For the text-containing cell, return its midpoint in (x, y) coordinate format. 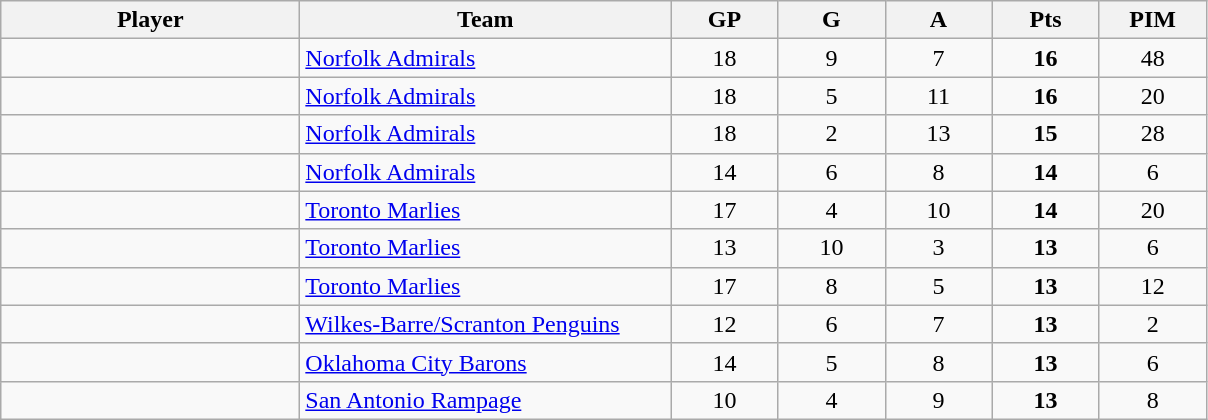
28 (1152, 134)
PIM (1152, 20)
3 (938, 248)
48 (1152, 58)
11 (938, 96)
Wilkes-Barre/Scranton Penguins (486, 324)
GP (724, 20)
San Antonio Rampage (486, 400)
Team (486, 20)
A (938, 20)
15 (1046, 134)
Player (150, 20)
Pts (1046, 20)
G (832, 20)
Oklahoma City Barons (486, 362)
